Return [x, y] of the center of cell containing provided text 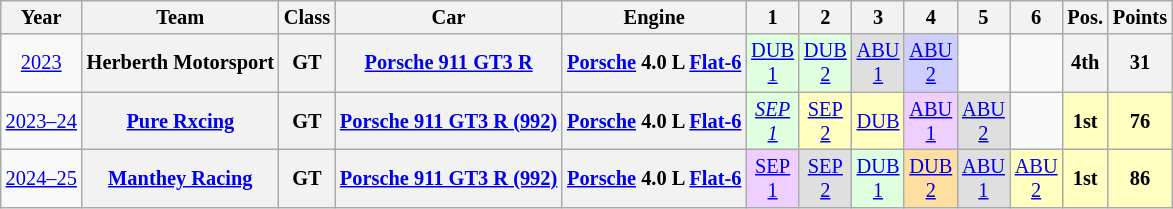
Points [1140, 17]
31 [1140, 63]
4 [930, 17]
2024–25 [42, 178]
5 [984, 17]
Manthey Racing [180, 178]
2023–24 [42, 121]
Herberth Motorsport [180, 63]
6 [1036, 17]
2 [826, 17]
86 [1140, 178]
Pure Rxcing [180, 121]
Class [307, 17]
3 [878, 17]
Porsche 911 GT3 R [448, 63]
1 [772, 17]
Pos. [1086, 17]
Car [448, 17]
4th [1086, 63]
DUB [878, 121]
Year [42, 17]
76 [1140, 121]
2023 [42, 63]
Engine [654, 17]
Team [180, 17]
